Determine the (X, Y) coordinate at the center of the cell enclosing the given text.  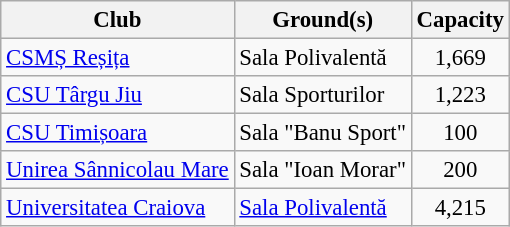
Ground(s) (322, 20)
CSMȘ Reșița (118, 58)
100 (460, 133)
Unirea Sânnicolau Mare (118, 170)
1,669 (460, 58)
Universitatea Craiova (118, 208)
Sala "Ioan Morar" (322, 170)
CSU Târgu Jiu (118, 95)
200 (460, 170)
1,223 (460, 95)
CSU Timișoara (118, 133)
Sala Sporturilor (322, 95)
Capacity (460, 20)
Club (118, 20)
Sala "Banu Sport" (322, 133)
4,215 (460, 208)
